Return [X, Y] of the center of cell containing provided text 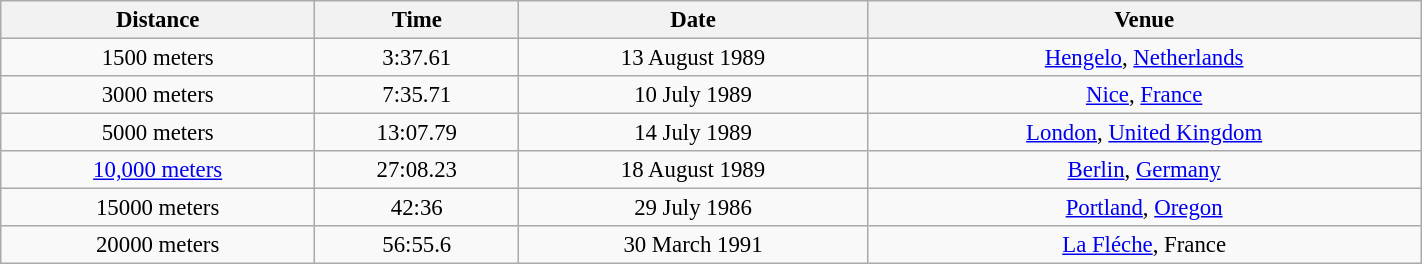
London, United Kingdom [1144, 133]
Nice, France [1144, 95]
56:55.6 [417, 245]
3:37.61 [417, 58]
13:07.79 [417, 133]
29 July 1986 [693, 208]
Venue [1144, 20]
Time [417, 20]
3000 meters [158, 95]
10 July 1989 [693, 95]
10,000 meters [158, 170]
18 August 1989 [693, 170]
Hengelo, Netherlands [1144, 58]
14 July 1989 [693, 133]
Portland, Oregon [1144, 208]
13 August 1989 [693, 58]
Distance [158, 20]
20000 meters [158, 245]
7:35.71 [417, 95]
15000 meters [158, 208]
42:36 [417, 208]
5000 meters [158, 133]
Berlin, Germany [1144, 170]
1500 meters [158, 58]
Date [693, 20]
27:08.23 [417, 170]
La Fléche, France [1144, 245]
30 March 1991 [693, 245]
